For the text-containing cell, return its midpoint in [X, Y] coordinate format. 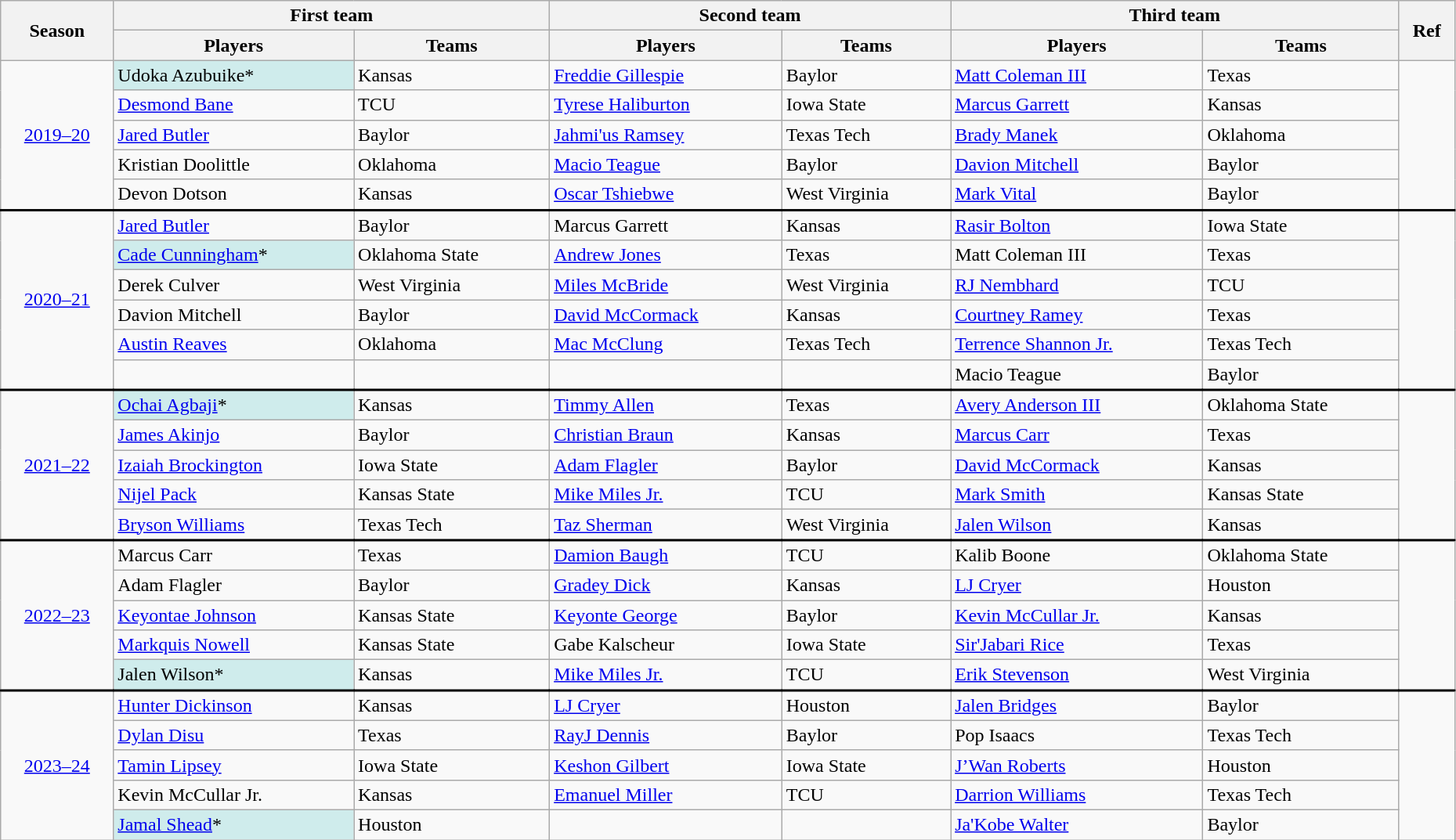
Keyontae Johnson [233, 615]
Tamin Lipsey [233, 765]
Desmond Bane [233, 105]
Jamal Shead* [233, 824]
Tyrese Haliburton [666, 105]
James Akinjo [233, 435]
Austin Reaves [233, 344]
Jahmi'us Ramsey [666, 135]
Erik Stevenson [1077, 675]
Courtney Ramey [1077, 315]
Bryson Williams [233, 525]
Brady Manek [1077, 135]
Jalen Wilson* [233, 675]
Jalen Wilson [1077, 525]
Sir'Jabari Rice [1077, 645]
Pop Isaacs [1077, 735]
Keshon Gilbert [666, 765]
Timmy Allen [666, 406]
Udoka Azubuike* [233, 75]
Second team [750, 16]
Miles McBride [666, 285]
2019–20 [57, 135]
Hunter Dickinson [233, 705]
Keyonte George [666, 615]
Mark Vital [1077, 194]
2020–21 [57, 300]
First team [332, 16]
Gradey Dick [666, 585]
Mac McClung [666, 344]
Rasir Bolton [1077, 225]
Nijel Pack [233, 495]
Dylan Disu [233, 735]
2021–22 [57, 465]
Kalib Boone [1077, 556]
J’Wan Roberts [1077, 765]
Third team [1175, 16]
RayJ Dennis [666, 735]
Ref [1427, 31]
Gabe Kalscheur [666, 645]
Derek Culver [233, 285]
Avery Anderson III [1077, 406]
Ochai Agbaji* [233, 406]
RJ Nembhard [1077, 285]
Damion Baugh [666, 556]
Darrion Williams [1077, 795]
Andrew Jones [666, 255]
Taz Sherman [666, 525]
Jalen Bridges [1077, 705]
Oscar Tshiebwe [666, 194]
Christian Braun [666, 435]
Season [57, 31]
Mark Smith [1077, 495]
Freddie Gillespie [666, 75]
Ja'Kobe Walter [1077, 824]
2022–23 [57, 615]
Cade Cunningham* [233, 255]
Markquis Nowell [233, 645]
Terrence Shannon Jr. [1077, 344]
Kristian Doolittle [233, 164]
Emanuel Miller [666, 795]
2023–24 [57, 764]
Izaiah Brockington [233, 465]
Devon Dotson [233, 194]
